For the text-containing cell, return its midpoint in [X, Y] coordinate format. 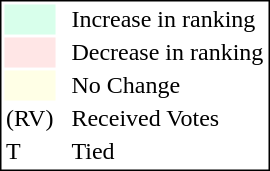
Received Votes [168, 119]
Increase in ranking [168, 19]
T [29, 151]
Tied [168, 151]
(RV) [29, 119]
No Change [168, 85]
Decrease in ranking [168, 53]
